Determine the (X, Y) coordinate at the center of the cell enclosing the given text.  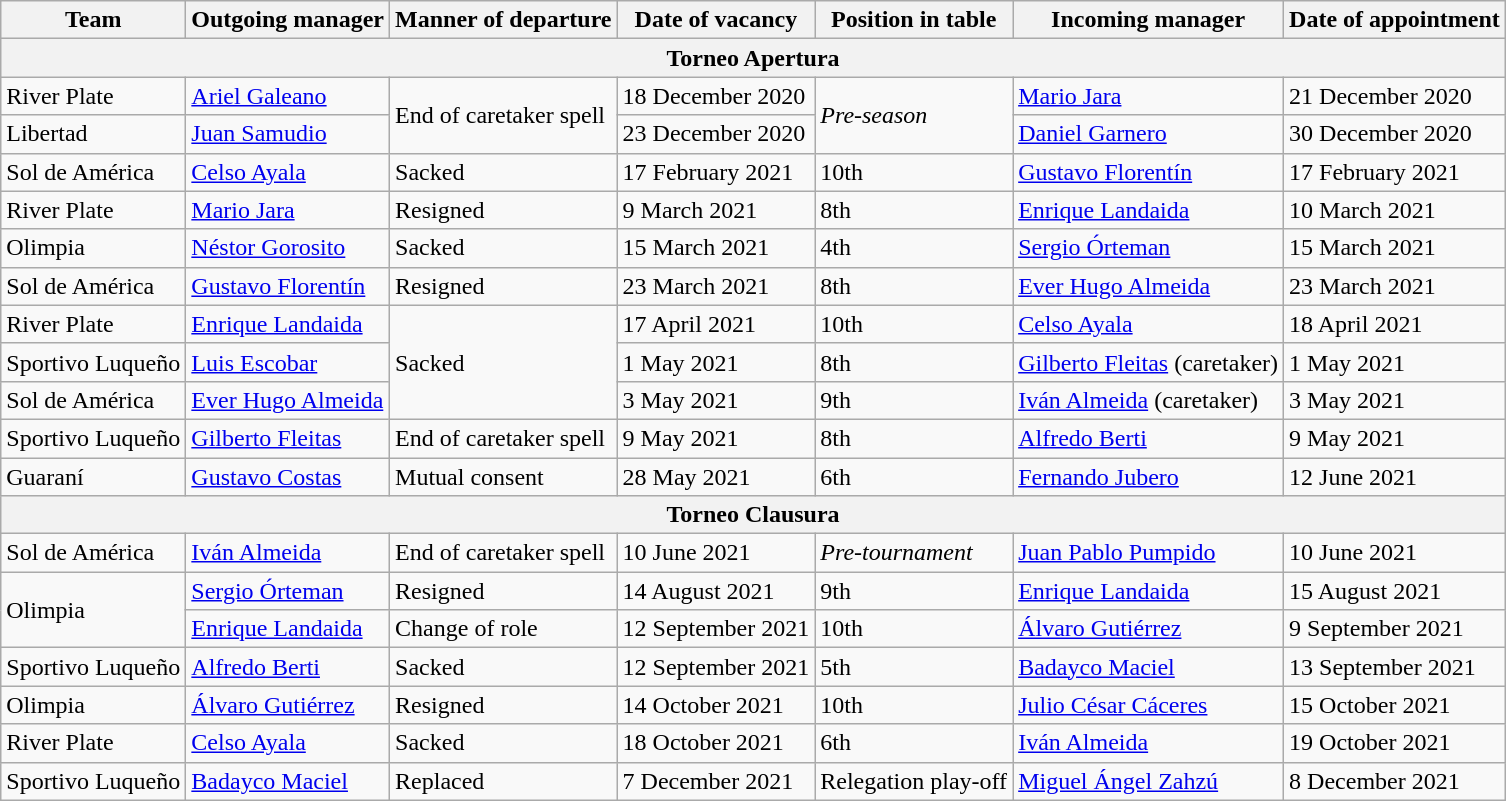
Guaraní (94, 477)
Gilberto Fleitas (caretaker) (1148, 362)
Position in table (914, 20)
Manner of departure (504, 20)
Date of appointment (1395, 20)
Luis Escobar (288, 362)
Pre-season (914, 115)
Replaced (504, 781)
Ariel Galeano (288, 96)
30 December 2020 (1395, 134)
Juan Samudio (288, 134)
5th (914, 667)
14 October 2021 (716, 705)
Gilberto Fleitas (288, 438)
21 December 2020 (1395, 96)
Libertad (94, 134)
Change of role (504, 629)
Team (94, 20)
Outgoing manager (288, 20)
4th (914, 248)
Fernando Jubero (1148, 477)
23 December 2020 (716, 134)
14 August 2021 (716, 591)
Miguel Ángel Zahzú (1148, 781)
Gustavo Costas (288, 477)
8 December 2021 (1395, 781)
15 August 2021 (1395, 591)
10 March 2021 (1395, 210)
13 September 2021 (1395, 667)
7 December 2021 (716, 781)
12 June 2021 (1395, 477)
Juan Pablo Pumpido (1148, 553)
Date of vacancy (716, 20)
Néstor Gorosito (288, 248)
Mutual consent (504, 477)
17 April 2021 (716, 324)
15 October 2021 (1395, 705)
Torneo Apertura (754, 58)
Pre-tournament (914, 553)
Relegation play-off (914, 781)
28 May 2021 (716, 477)
Torneo Clausura (754, 515)
19 October 2021 (1395, 743)
Iván Almeida (caretaker) (1148, 400)
Incoming manager (1148, 20)
18 December 2020 (716, 96)
9 March 2021 (716, 210)
Julio César Cáceres (1148, 705)
9 September 2021 (1395, 629)
Daniel Garnero (1148, 134)
18 April 2021 (1395, 324)
18 October 2021 (716, 743)
